Capture the cell that displays the provided text and extract its [X, Y] central coordinate. 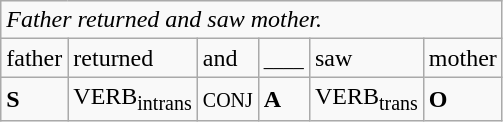
____ [284, 58]
and [228, 58]
father [34, 58]
VERBtrans [366, 99]
O [462, 99]
mother [462, 58]
A [284, 99]
CONJ [228, 99]
saw [366, 58]
VERBintrans [132, 99]
returned [132, 58]
S [34, 99]
Father returned and saw mother. [252, 20]
